Pinpoint the cell where the given text exists, returning its (x, y) midpoint coordinate. 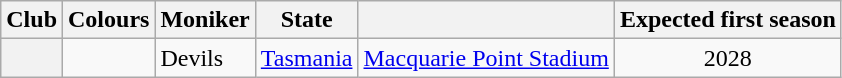
Tasmania (306, 58)
Moniker (205, 20)
State (306, 20)
Expected first season (728, 20)
Macquarie Point Stadium (486, 58)
Devils (205, 58)
2028 (728, 58)
Colours (109, 20)
Club (32, 20)
